Detect which cell encompasses the target text, then output its (x, y) center coordinate. 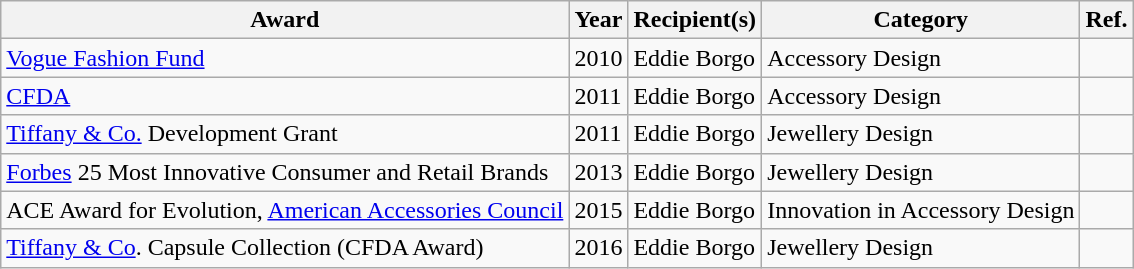
Award (285, 20)
CFDA (285, 96)
Year (598, 20)
Tiffany & Co. Capsule Collection (CFDA Award) (285, 248)
2013 (598, 172)
Category (921, 20)
Innovation in Accessory Design (921, 210)
Vogue Fashion Fund (285, 58)
2015 (598, 210)
Tiffany & Co. Development Grant (285, 134)
ACE Award for Evolution, American Accessories Council (285, 210)
Recipient(s) (695, 20)
Ref. (1106, 20)
2016 (598, 248)
Forbes 25 Most Innovative Consumer and Retail Brands (285, 172)
2010 (598, 58)
